Locate the cell with the specified text and output its [x, y] center coordinate. 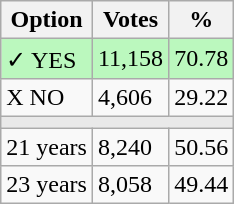
8,058 [130, 185]
11,158 [130, 59]
23 years [47, 185]
70.78 [202, 59]
4,606 [130, 97]
X NO [47, 97]
8,240 [130, 147]
✓ YES [47, 59]
Votes [130, 20]
Option [47, 20]
21 years [47, 147]
49.44 [202, 185]
% [202, 20]
50.56 [202, 147]
29.22 [202, 97]
